Detect which cell encompasses the target text, then output its (X, Y) center coordinate. 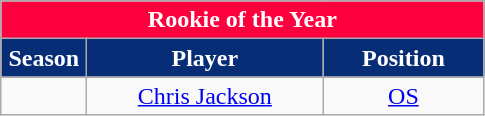
Rookie of the Year (242, 20)
OS (404, 96)
Player (205, 58)
Season (44, 58)
Position (404, 58)
Chris Jackson (205, 96)
